For the text-containing cell, return its midpoint in (x, y) coordinate format. 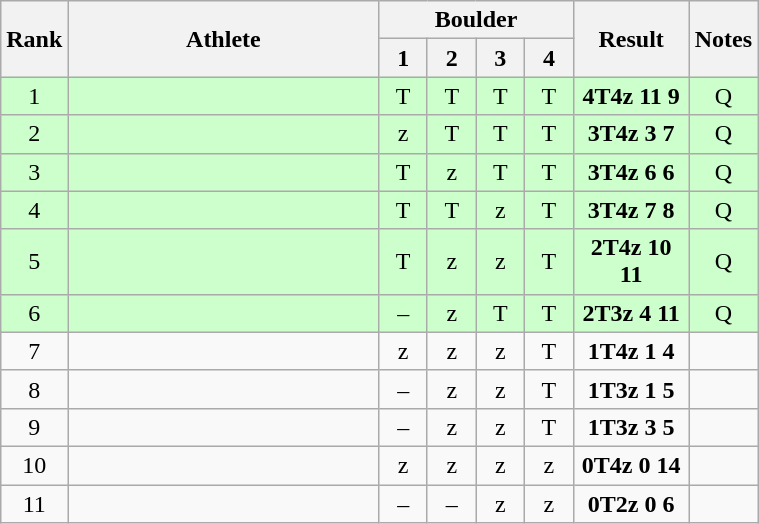
7 (34, 351)
3T4z 6 6 (631, 172)
1T3z 3 5 (631, 427)
Athlete (224, 39)
3T4z 3 7 (631, 134)
1T3z 1 5 (631, 389)
11 (34, 503)
8 (34, 389)
9 (34, 427)
Notes (723, 39)
6 (34, 313)
Result (631, 39)
4T4z 11 9 (631, 96)
2T3z 4 11 (631, 313)
Rank (34, 39)
10 (34, 465)
0T2z 0 6 (631, 503)
0T4z 0 14 (631, 465)
5 (34, 262)
Boulder (476, 20)
1T4z 1 4 (631, 351)
2T4z 10 11 (631, 262)
3T4z 7 8 (631, 210)
